Search for the cell housing the specified text and yield its [x, y] center coordinate. 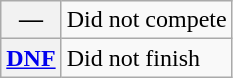
Did not compete [146, 20]
— [31, 20]
DNF [31, 58]
Did not finish [146, 58]
